Return (x, y) of the center of cell containing provided text 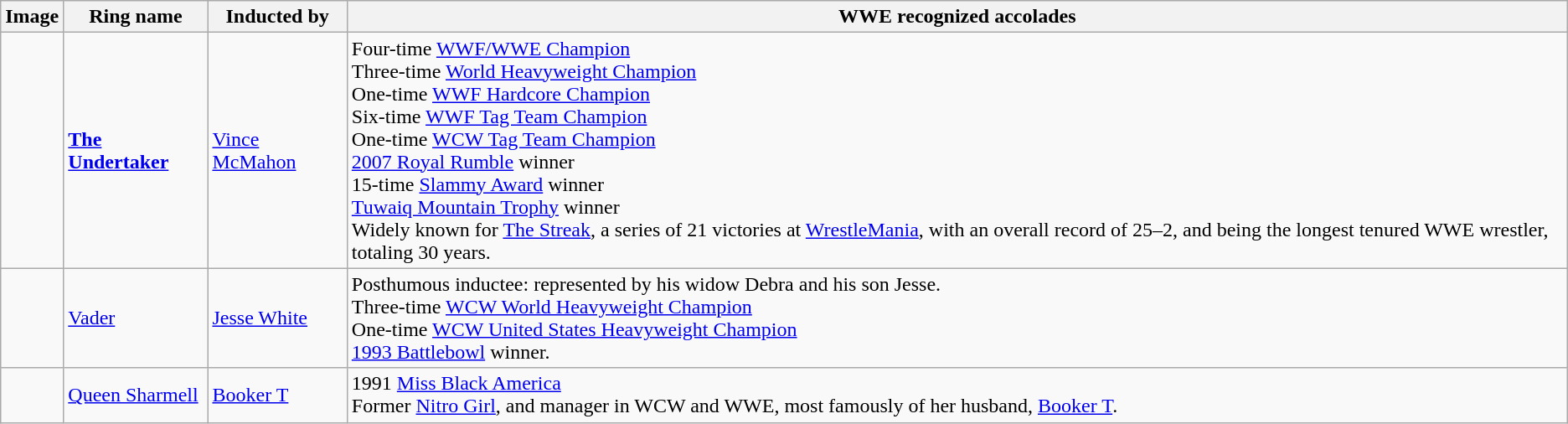
Inducted by (277, 17)
Vince McMahon (277, 151)
The Undertaker (136, 151)
Vader (136, 318)
Ring name (136, 17)
Jesse White (277, 318)
Queen Sharmell (136, 396)
Image (32, 17)
1991 Miss Black AmericaFormer Nitro Girl, and manager in WCW and WWE, most famously of her husband, Booker T. (957, 396)
WWE recognized accolades (957, 17)
Booker T (277, 396)
